For the text-containing cell, return its midpoint in [x, y] coordinate format. 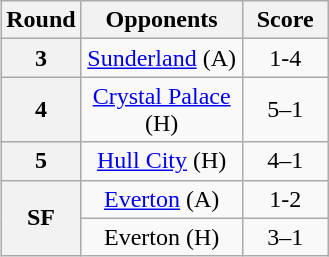
Crystal Palace (H) [162, 110]
Sunderland (A) [162, 58]
Hull City (H) [162, 161]
3 [41, 58]
Everton (A) [162, 199]
Opponents [162, 20]
Round [41, 20]
Everton (H) [162, 237]
5 [41, 161]
1-4 [285, 58]
4 [41, 110]
Score [285, 20]
SF [41, 218]
4–1 [285, 161]
3–1 [285, 237]
1-2 [285, 199]
5–1 [285, 110]
